Scan for the cell matching the given text and deliver its [x, y] coordinate at center. 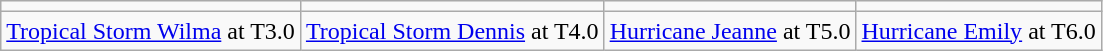
Hurricane Emily at T6.0 [978, 31]
Tropical Storm Dennis at T4.0 [452, 31]
Tropical Storm Wilma at T3.0 [151, 31]
Hurricane Jeanne at T5.0 [730, 31]
